Return [X, Y] of the center of cell containing provided text 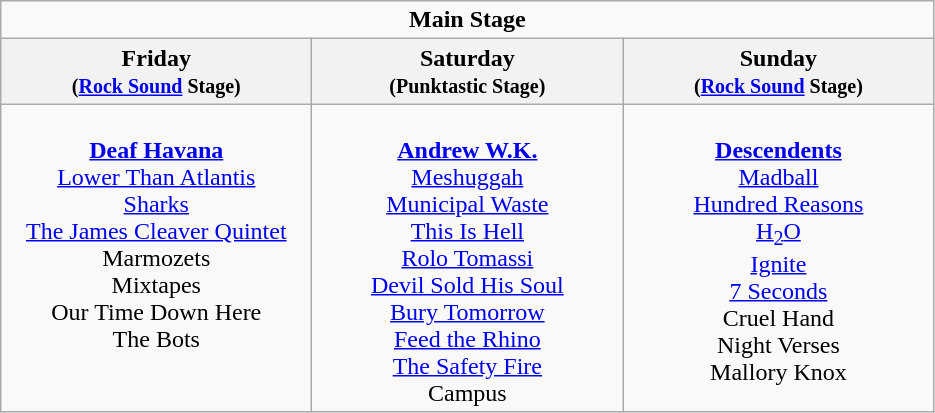
Andrew W.K. Meshuggah Municipal Waste This Is Hell Rolo Tomassi Devil Sold His Soul Bury Tomorrow Feed the Rhino The Safety Fire Campus [468, 258]
Deaf Havana Lower Than Atlantis Sharks The James Cleaver Quintet Marmozets Mixtapes Our Time Down Here The Bots [156, 258]
Main Stage [468, 20]
Friday(Rock Sound Stage) [156, 72]
Sunday(Rock Sound Stage) [778, 72]
Saturday(Punktastic Stage) [468, 72]
Descendents Madball Hundred Reasons H2O Ignite 7 Seconds Cruel Hand Night Verses Mallory Knox [778, 258]
